For the text-containing cell, return its midpoint in [X, Y] coordinate format. 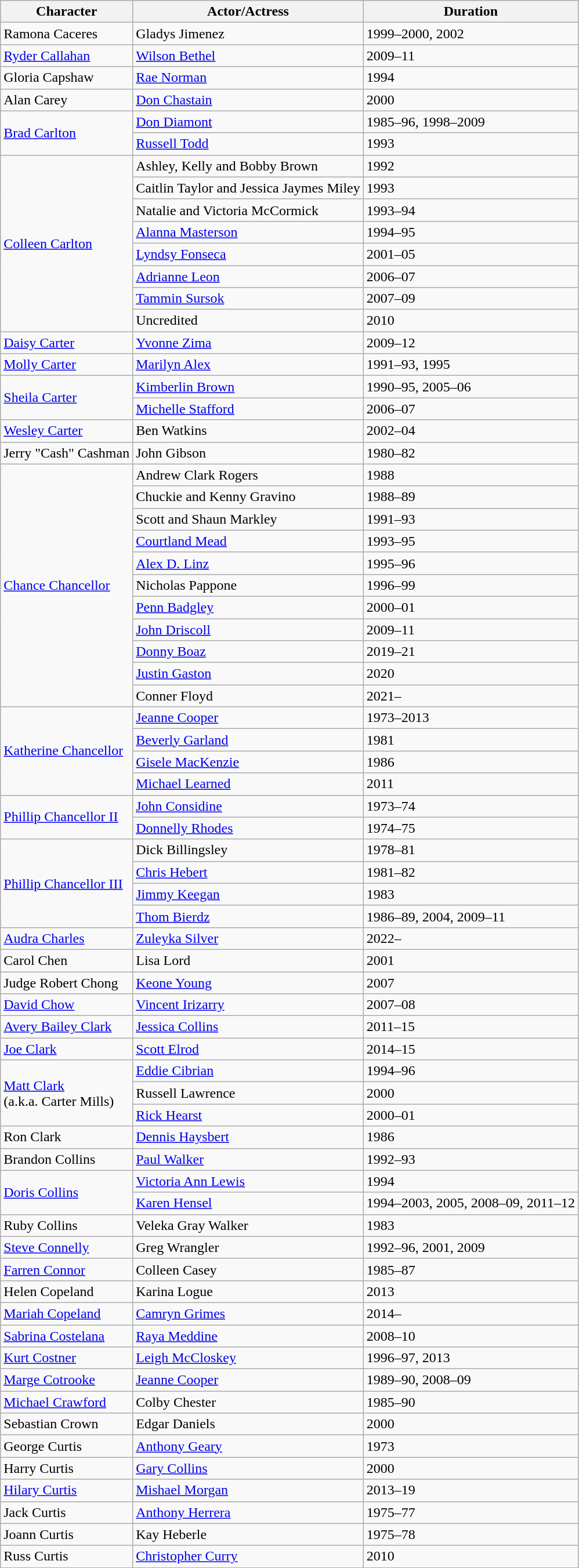
Chuckie and Kenny Gravino [248, 497]
Molly Carter [67, 365]
Leigh McCloskey [248, 1358]
George Curtis [67, 1446]
Joann Curtis [67, 1534]
1991–93 [471, 519]
Rick Hearst [248, 1115]
Dick Billingsley [248, 850]
Sheila Carter [67, 398]
Ruby Collins [67, 1225]
Camryn Grimes [248, 1313]
Michael Crawford [67, 1402]
Andrew Clark Rogers [248, 475]
1978–81 [471, 850]
Gloria Capshaw [67, 78]
Beverly Garland [248, 740]
2013 [471, 1291]
Thom Bierdz [248, 916]
Mariah Copeland [67, 1313]
Phillip Chancellor III [67, 883]
2008–10 [471, 1335]
Scott Elrod [248, 1049]
1992 [471, 166]
Sabrina Costelana [67, 1335]
2011–15 [471, 1027]
Gisele MacKenzie [248, 762]
Jessica Collins [248, 1027]
Marge Cotrooke [67, 1380]
Colleen Casey [248, 1269]
2001–05 [471, 254]
2007–09 [471, 299]
Marilyn Alex [248, 365]
1995–96 [471, 563]
1993–95 [471, 541]
Raya Meddine [248, 1335]
1994–96 [471, 1071]
2022– [471, 938]
Donny Boaz [248, 652]
Rae Norman [248, 78]
Courtland Mead [248, 541]
Vincent Irizarry [248, 1005]
Zuleyka Silver [248, 938]
1985–87 [471, 1269]
Edgar Daniels [248, 1424]
Phillip Chancellor II [67, 817]
1985–96, 1998–2009 [471, 122]
Alex D. Linz [248, 563]
2020 [471, 674]
Eddie Cibrian [248, 1071]
Russ Curtis [67, 1556]
Colby Chester [248, 1402]
Yvonne Zima [248, 343]
Gladys Jimenez [248, 34]
Christopher Curry [248, 1556]
1996–99 [471, 585]
John Considine [248, 806]
1993–94 [471, 210]
1994–95 [471, 232]
Russell Lawrence [248, 1093]
Carol Chen [67, 960]
Veleka Gray Walker [248, 1225]
1991–93, 1995 [471, 365]
Anthony Herrera [248, 1512]
Keone Young [248, 983]
Brandon Collins [67, 1159]
Brad Carlton [67, 133]
2007 [471, 983]
Chris Hebert [248, 872]
Lyndsy Fonseca [248, 254]
Ryder Callahan [67, 56]
Sebastian Crown [67, 1424]
Alanna Masterson [248, 232]
Character [67, 12]
Karen Hensel [248, 1203]
Alan Carey [67, 100]
Matt Clark(a.k.a. Carter Mills) [67, 1093]
Hilary Curtis [67, 1490]
2011 [471, 784]
Russell Todd [248, 144]
Harry Curtis [67, 1468]
Victoria Ann Lewis [248, 1181]
1992–96, 2001, 2009 [471, 1247]
1980–82 [471, 453]
Kurt Costner [67, 1358]
1999–2000, 2002 [471, 34]
2019–21 [471, 652]
1992–93 [471, 1159]
Katherine Chancellor [67, 751]
David Chow [67, 1005]
John Gibson [248, 453]
Avery Bailey Clark [67, 1027]
Tammin Sursok [248, 299]
Mishael Morgan [248, 1490]
2014– [471, 1313]
1985–90 [471, 1402]
Wilson Bethel [248, 56]
1990–95, 2005–06 [471, 387]
Nicholas Pappone [248, 585]
Don Chastain [248, 100]
2002–04 [471, 431]
1988–89 [471, 497]
Caitlin Taylor and Jessica Jaymes Miley [248, 188]
Gary Collins [248, 1468]
Ron Clark [67, 1137]
Joe Clark [67, 1049]
Steve Connelly [67, 1247]
2009–12 [471, 343]
2001 [471, 960]
Ashley, Kelly and Bobby Brown [248, 166]
Judge Robert Chong [67, 983]
Chance Chancellor [67, 586]
1988 [471, 475]
Scott and Shaun Markley [248, 519]
Ramona Caceres [67, 34]
Michael Learned [248, 784]
1973 [471, 1446]
Ben Watkins [248, 431]
2007–08 [471, 1005]
1989–90, 2008–09 [471, 1380]
1994–2003, 2005, 2008–09, 2011–12 [471, 1203]
Helen Copeland [67, 1291]
Conner Floyd [248, 696]
Jerry "Cash" Cashman [67, 453]
Michelle Stafford [248, 409]
1996–97, 2013 [471, 1358]
1981 [471, 740]
Doris Collins [67, 1192]
Anthony Geary [248, 1446]
Donnelly Rhodes [248, 828]
Justin Gaston [248, 674]
Natalie and Victoria McCormick [248, 210]
1986–89, 2004, 2009–11 [471, 916]
Duration [471, 12]
Audra Charles [67, 938]
Wesley Carter [67, 431]
2021– [471, 696]
1973–2013 [471, 718]
Greg Wrangler [248, 1247]
Karina Logue [248, 1291]
2013–19 [471, 1490]
Kay Heberle [248, 1534]
Kimberlin Brown [248, 387]
Uncredited [248, 321]
Penn Badgley [248, 607]
Colleen Carlton [67, 243]
2014–15 [471, 1049]
1974–75 [471, 828]
1981–82 [471, 872]
Jimmy Keegan [248, 894]
1973–74 [471, 806]
1975–77 [471, 1512]
Actor/Actress [248, 12]
Paul Walker [248, 1159]
Farren Connor [67, 1269]
John Driscoll [248, 629]
Lisa Lord [248, 960]
Adrianne Leon [248, 277]
Daisy Carter [67, 343]
Don Diamont [248, 122]
1975–78 [471, 1534]
Dennis Haysbert [248, 1137]
Jack Curtis [67, 1512]
